For the text-containing cell, return its midpoint in [X, Y] coordinate format. 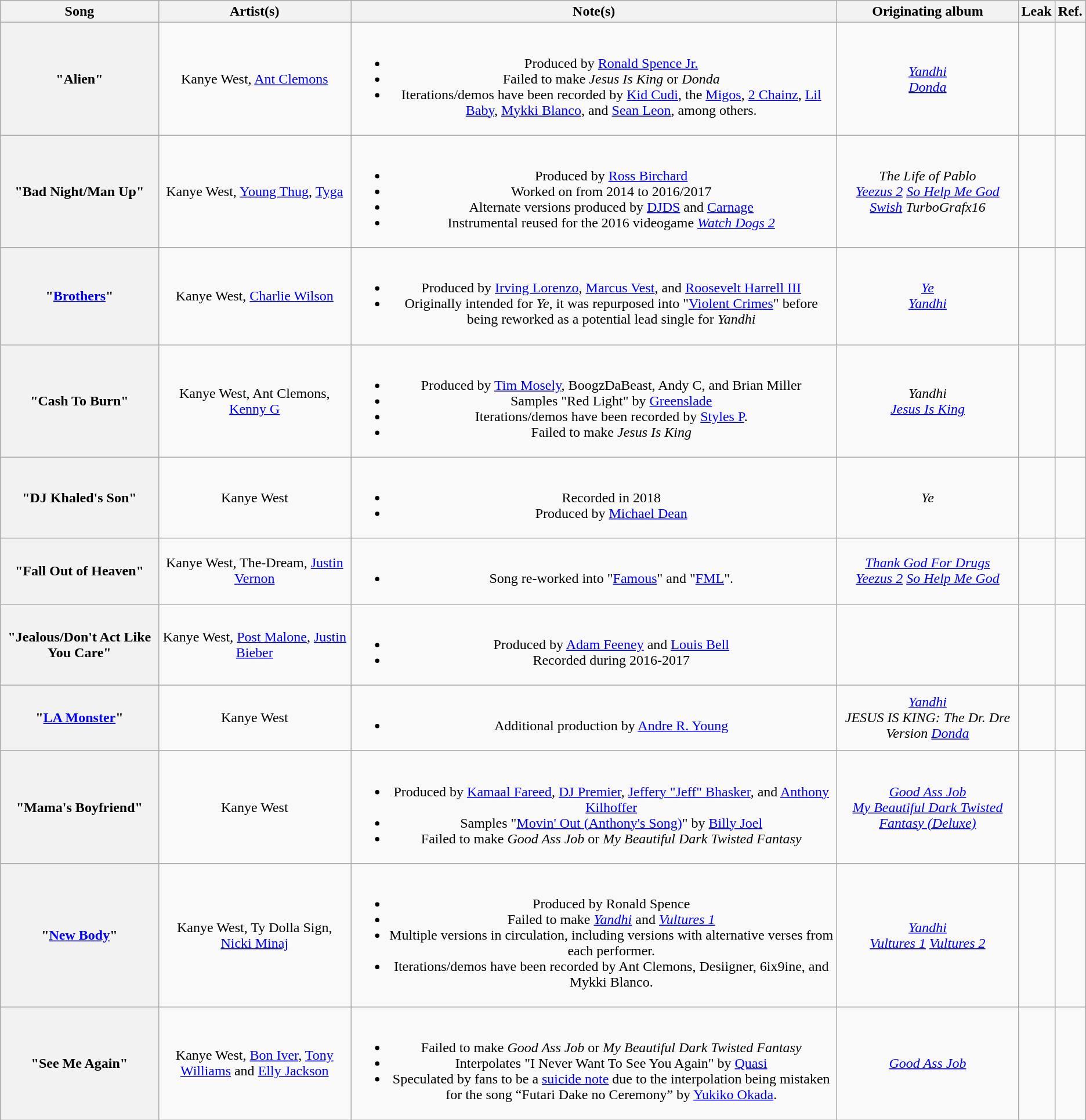
Kanye West, Charlie Wilson [255, 296]
"Fall Out of Heaven" [79, 571]
Kanye West, The-Dream, Justin Vernon [255, 571]
Kanye West, Ant Clemons, Kenny G [255, 401]
"Brothers" [79, 296]
Originating album [928, 12]
YandhiVultures 1 Vultures 2 [928, 935]
Produced by Adam Feeney and Louis BellRecorded during 2016-2017 [594, 644]
Kanye West, Ty Dolla Sign, Nicki Minaj [255, 935]
Kanye West, Ant Clemons [255, 79]
Kanye West, Young Thug, Tyga [255, 191]
"Mama's Boyfriend" [79, 807]
Song [79, 12]
"Bad Night/Man Up" [79, 191]
"New Body" [79, 935]
Song re-worked into "Famous" and "FML". [594, 571]
The Life of PabloYeezus 2 So Help Me God Swish TurboGrafx16 [928, 191]
"See Me Again" [79, 1063]
YandhiJesus Is King [928, 401]
"LA Monster" [79, 718]
Ref. [1070, 12]
"Alien" [79, 79]
Ye [928, 498]
Kanye West, Bon Iver, Tony Williams and Elly Jackson [255, 1063]
YeYandhi [928, 296]
Leak [1036, 12]
"DJ Khaled's Son" [79, 498]
YandhiJESUS IS KING: The Dr. Dre Version Donda [928, 718]
Good Ass Job [928, 1063]
Note(s) [594, 12]
YandhiDonda [928, 79]
Recorded in 2018Produced by Michael Dean [594, 498]
Good Ass JobMy Beautiful Dark Twisted Fantasy (Deluxe) [928, 807]
Artist(s) [255, 12]
"Jealous/Don't Act Like You Care" [79, 644]
Kanye West, Post Malone, Justin Bieber [255, 644]
Additional production by Andre R. Young [594, 718]
Thank God For DrugsYeezus 2 So Help Me God [928, 571]
"Cash To Burn" [79, 401]
